From the cell containing the given text, extract its center point as (x, y) coordinate. 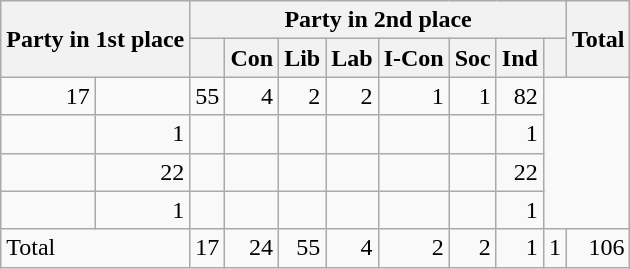
82 (520, 96)
24 (252, 248)
Con (252, 58)
Lib (302, 58)
Party in 2nd place (378, 20)
Ind (520, 58)
106 (598, 248)
Lab (352, 58)
I-Con (414, 58)
Party in 1st place (96, 39)
Soc (472, 58)
